For the text-containing cell, return its midpoint in [X, Y] coordinate format. 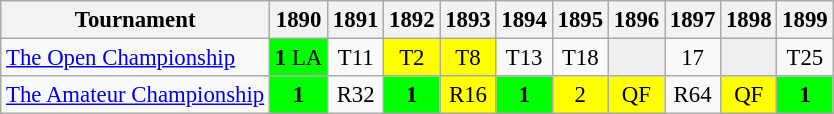
1 LA [299, 58]
T2 [412, 58]
T13 [524, 58]
1890 [299, 20]
T11 [356, 58]
1895 [580, 20]
The Open Championship [136, 58]
1893 [468, 20]
1894 [524, 20]
1892 [412, 20]
T8 [468, 58]
1898 [749, 20]
T25 [805, 58]
17 [692, 58]
R32 [356, 95]
1896 [636, 20]
1897 [692, 20]
R16 [468, 95]
The Amateur Championship [136, 95]
1899 [805, 20]
Tournament [136, 20]
2 [580, 95]
R64 [692, 95]
T18 [580, 58]
1891 [356, 20]
